Output the [X, Y] coordinate of the center of the cell containing the given text.  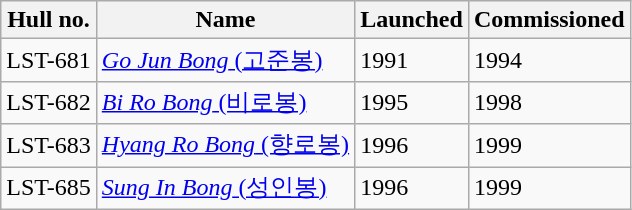
1995 [412, 102]
Name [225, 20]
Go Jun Bong (고준봉) [225, 60]
1998 [549, 102]
1994 [549, 60]
Hull no. [49, 20]
LST-685 [49, 188]
Sung In Bong (성인봉) [225, 188]
LST-683 [49, 146]
Bi Ro Bong (비로봉) [225, 102]
Launched [412, 20]
1991 [412, 60]
LST-681 [49, 60]
Commissioned [549, 20]
Hyang Ro Bong (향로봉) [225, 146]
LST-682 [49, 102]
